Determine the (x, y) coordinate at the center of the cell enclosing the given text.  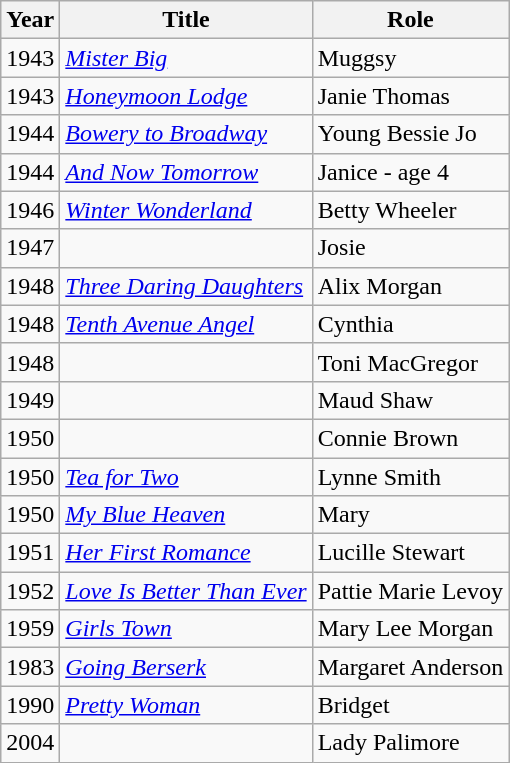
1951 (30, 553)
Janice - age 4 (410, 172)
My Blue Heaven (186, 515)
Three Daring Daughters (186, 286)
Year (30, 20)
Toni MacGregor (410, 362)
Bowery to Broadway (186, 134)
Her First Romance (186, 553)
Lynne Smith (410, 477)
Maud Shaw (410, 400)
Young Bessie Jo (410, 134)
Honeymoon Lodge (186, 96)
Pattie Marie Levoy (410, 591)
Love Is Better Than Ever (186, 591)
Pretty Woman (186, 705)
1947 (30, 248)
Cynthia (410, 324)
Josie (410, 248)
Betty Wheeler (410, 210)
Muggsy (410, 58)
Role (410, 20)
2004 (30, 743)
Bridget (410, 705)
Margaret Anderson (410, 667)
Connie Brown (410, 438)
1990 (30, 705)
Lady Palimore (410, 743)
Alix Morgan (410, 286)
1946 (30, 210)
1959 (30, 629)
Mister Big (186, 58)
Tenth Avenue Angel (186, 324)
Lucille Stewart (410, 553)
Going Berserk (186, 667)
1983 (30, 667)
Janie Thomas (410, 96)
1952 (30, 591)
Tea for Two (186, 477)
Title (186, 20)
Winter Wonderland (186, 210)
Mary (410, 515)
Girls Town (186, 629)
Mary Lee Morgan (410, 629)
And Now Tomorrow (186, 172)
1949 (30, 400)
